Return the [x, y] coordinate for the center point of the cell that contains the specified text.  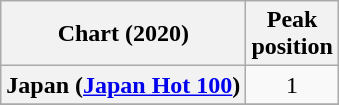
Japan (Japan Hot 100) [124, 85]
Peakposition [292, 34]
Chart (2020) [124, 34]
1 [292, 85]
